Provide the [X, Y] coordinate of the cell's center where the given text is located.  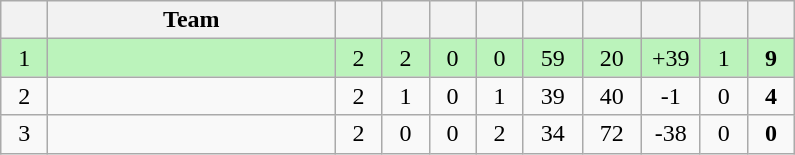
3 [24, 134]
34 [552, 134]
+39 [670, 58]
20 [612, 58]
-38 [670, 134]
39 [552, 96]
4 [770, 96]
40 [612, 96]
72 [612, 134]
Team [192, 20]
9 [770, 58]
-1 [670, 96]
59 [552, 58]
